Locate the cell with the specified text and output its [X, Y] center coordinate. 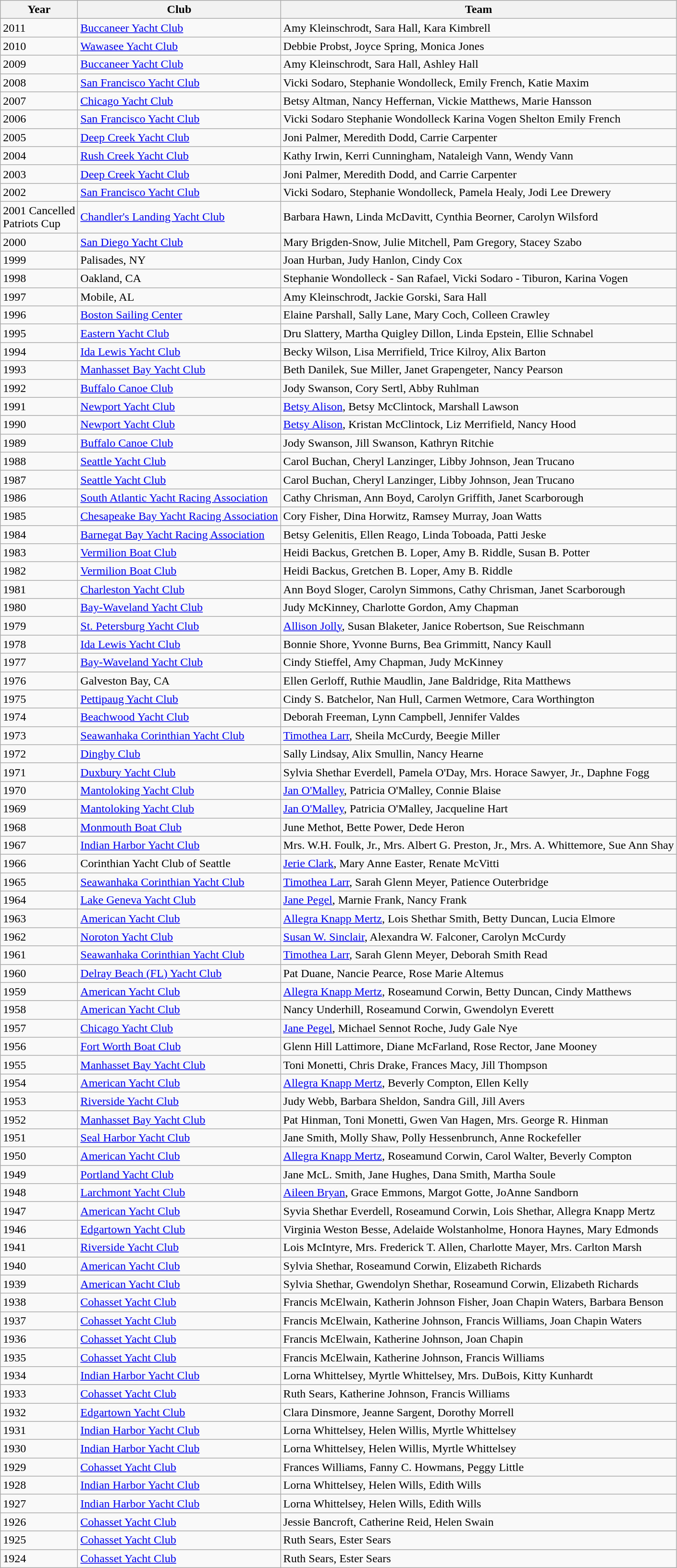
Dinghy Club [179, 754]
1969 [39, 808]
1963 [39, 919]
2002 [39, 192]
1990 [39, 425]
1983 [39, 553]
1931 [39, 1431]
Lorna Whittelsey, Myrtle Whittelsey, Mrs. DuBois, Kitty Kunhardt [479, 1375]
1924 [39, 1558]
1968 [39, 827]
Barbara Hawn, Linda McDavitt, Cynthia Beorner, Carolyn Wilsford [479, 217]
Stephanie Wondolleck - San Rafael, Vicki Sodaro - Tiburon, Karina Vogen [479, 279]
1975 [39, 699]
2011 [39, 28]
1930 [39, 1449]
1995 [39, 333]
Corinthian Yacht Club of Seattle [179, 864]
2004 [39, 156]
1986 [39, 498]
2005 [39, 137]
1966 [39, 864]
Jessie Bancroft, Catherine Reid, Helen Swain [479, 1522]
Year [39, 10]
Chesapeake Bay Yacht Racing Association [179, 516]
1957 [39, 1028]
1971 [39, 772]
Lake Geneva Yacht Club [179, 900]
Vicki Sodaro Stephanie Wondolleck Karina Vogen Shelton Emily French [479, 119]
Francis McElwain, Katherin Johnson Fisher, Joan Chapin Waters, Barbara Benson [479, 1302]
Mrs. W.H. Foulk, Jr., Mrs. Albert G. Preston, Jr., Mrs. A. Whittemore, Sue Ann Shay [479, 845]
Bonnie Shore, Yvonne Burns, Bea Grimmitt, Nancy Kaull [479, 644]
St. Petersburg Yacht Club [179, 626]
Vicki Sodaro, Stephanie Wondolleck, Pamela Healy, Jodi Lee Drewery [479, 192]
Betsy Altman, Nancy Heffernan, Vickie Matthews, Marie Hansson [479, 101]
2008 [39, 83]
2009 [39, 64]
1974 [39, 717]
Sally Lindsay, Alix Smullin, Nancy Hearne [479, 754]
1972 [39, 754]
Joni Palmer, Meredith Dodd, and Carrie Carpenter [479, 174]
Timothea Larr, Sarah Glenn Meyer, Patience Outerbridge [479, 882]
1991 [39, 406]
Oakland, CA [179, 279]
Francis McElwain, Katherine Johnson, Joan Chapin [479, 1339]
Allegra Knapp Mertz, Beverly Compton, Ellen Kelly [479, 1083]
1970 [39, 790]
Frances Williams, Fanny C. Howmans, Peggy Little [479, 1467]
Susan W. Sinclair, Alexandra W. Falconer, Carolyn McCurdy [479, 937]
Jane McL. Smith, Jane Hughes, Dana Smith, Martha Soule [479, 1175]
Delray Beach (FL) Yacht Club [179, 973]
1965 [39, 882]
Palisades, NY [179, 260]
Betsy Alison, Betsy McClintock, Marshall Lawson [479, 406]
Virginia Weston Besse, Adelaide Wolstanholme, Honora Haynes, Mary Edmonds [479, 1229]
Pat Duane, Nancie Pearce, Rose Marie Altemus [479, 973]
1976 [39, 681]
Judy Webb, Barbara Sheldon, Sandra Gill, Jill Avers [479, 1101]
1993 [39, 370]
Jerie Clark, Mary Anne Easter, Renate McVitti [479, 864]
Seal Harbor Yacht Club [179, 1138]
1932 [39, 1412]
Debbie Probst, Joyce Spring, Monica Jones [479, 46]
Wawasee Yacht Club [179, 46]
Team [479, 10]
Jane Pegel, Marnie Frank, Nancy Frank [479, 900]
Mobile, AL [179, 297]
1928 [39, 1485]
Ann Boyd Sloger, Carolyn Simmons, Cathy Chrisman, Janet Scarborough [479, 589]
San Diego Yacht Club [179, 242]
Betsy Gelenitis, Ellen Reago, Linda Toboada, Patti Jeske [479, 535]
1984 [39, 535]
2003 [39, 174]
2001 CancelledPatriots Cup [39, 217]
1929 [39, 1467]
Heidi Backus, Gretchen B. Loper, Amy B. Riddle, Susan B. Potter [479, 553]
Timothea Larr, Sheila McCurdy, Beegie Miller [479, 735]
Jan O'Malley, Patricia O'Malley, Jacqueline Hart [479, 808]
Pat Hinman, Toni Monetti, Gwen Van Hagen, Mrs. George R. Hinman [479, 1120]
Nancy Underhill, Roseamund Corwin, Gwendolyn Everett [479, 1010]
1964 [39, 900]
Allegra Knapp Mertz, Roseamund Corwin, Betty Duncan, Cindy Matthews [479, 992]
1947 [39, 1211]
Elaine Parshall, Sally Lane, Mary Coch, Colleen Crawley [479, 315]
1946 [39, 1229]
1951 [39, 1138]
Larchmont Yacht Club [179, 1193]
1949 [39, 1175]
Galveston Bay, CA [179, 681]
1933 [39, 1394]
Monmouth Boat Club [179, 827]
1997 [39, 297]
1939 [39, 1284]
1935 [39, 1357]
Duxbury Yacht Club [179, 772]
Amy Kleinschrodt, Sara Hall, Ashley Hall [479, 64]
Becky Wilson, Lisa Merrifield, Trice Kilroy, Alix Barton [479, 352]
1956 [39, 1046]
1961 [39, 955]
1950 [39, 1156]
Eastern Yacht Club [179, 333]
Aileen Bryan, Grace Emmons, Margot Gotte, JoAnne Sandborn [479, 1193]
Allegra Knapp Mertz, Lois Shethar Smith, Betty Duncan, Lucia Elmore [479, 919]
1958 [39, 1010]
Deborah Freeman, Lynn Campbell, Jennifer Valdes [479, 717]
Sylvia Shethar, Gwendolyn Shethar, Roseamund Corwin, Elizabeth Richards [479, 1284]
Beachwood Yacht Club [179, 717]
1934 [39, 1375]
Kathy Irwin, Kerri Cunningham, Nataleigh Vann, Wendy Vann [479, 156]
Vicki Sodaro, Stephanie Wondolleck, Emily French, Katie Maxim [479, 83]
Joni Palmer, Meredith Dodd, Carrie Carpenter [479, 137]
1981 [39, 589]
Francis McElwain, Katherine Johnson, Francis Williams [479, 1357]
Rush Creek Yacht Club [179, 156]
Cindy Stieffel, Amy Chapman, Judy McKinney [479, 662]
Cindy S. Batchelor, Nan Hull, Carmen Wetmore, Cara Worthington [479, 699]
1967 [39, 845]
1936 [39, 1339]
1952 [39, 1120]
Pettipaug Yacht Club [179, 699]
1977 [39, 662]
Lois McIntyre, Mrs. Frederick T. Allen, Charlotte Mayer, Mrs. Carlton Marsh [479, 1248]
1940 [39, 1266]
1941 [39, 1248]
1987 [39, 479]
South Atlantic Yacht Racing Association [179, 498]
Noroton Yacht Club [179, 937]
1948 [39, 1193]
Barnegat Bay Yacht Racing Association [179, 535]
Portland Yacht Club [179, 1175]
1988 [39, 461]
1954 [39, 1083]
Allison Jolly, Susan Blaketer, Janice Robertson, Sue Reischmann [479, 626]
2000 [39, 242]
2006 [39, 119]
2010 [39, 46]
1925 [39, 1540]
June Methot, Bette Power, Dede Heron [479, 827]
Jane Smith, Molly Shaw, Polly Hessenbrunch, Anne Rockefeller [479, 1138]
1973 [39, 735]
1985 [39, 516]
Timothea Larr, Sarah Glenn Meyer, Deborah Smith Read [479, 955]
1982 [39, 571]
Club [179, 10]
1996 [39, 315]
Syvia Shethar Everdell, Roseamund Corwin, Lois Shethar, Allegra Knapp Mertz [479, 1211]
Jan O'Malley, Patricia O'Malley, Connie Blaise [479, 790]
Jody Swanson, Cory Sertl, Abby Ruhlman [479, 388]
Sylvia Shethar, Roseamund Corwin, Elizabeth Richards [479, 1266]
1989 [39, 443]
1959 [39, 992]
Amy Kleinschrodt, Sara Hall, Kara Kimbrell [479, 28]
Betsy Alison, Kristan McClintock, Liz Merrifield, Nancy Hood [479, 425]
1927 [39, 1504]
1962 [39, 937]
Charleston Yacht Club [179, 589]
Fort Worth Boat Club [179, 1046]
1994 [39, 352]
1953 [39, 1101]
Heidi Backus, Gretchen B. Loper, Amy B. Riddle [479, 571]
Glenn Hill Lattimore, Diane McFarland, Rose Rector, Jane Mooney [479, 1046]
Chandler's Landing Yacht Club [179, 217]
Jane Pegel, Michael Sennot Roche, Judy Gale Nye [479, 1028]
1980 [39, 608]
Mary Brigden-Snow, Julie Mitchell, Pam Gregory, Stacey Szabo [479, 242]
Cathy Chrisman, Ann Boyd, Carolyn Griffith, Janet Scarborough [479, 498]
1955 [39, 1065]
Ruth Sears, Katherine Johnson, Francis Williams [479, 1394]
Joan Hurban, Judy Hanlon, Cindy Cox [479, 260]
Judy McKinney, Charlotte Gordon, Amy Chapman [479, 608]
Dru Slattery, Martha Quigley Dillon, Linda Epstein, Ellie Schnabel [479, 333]
1998 [39, 279]
Francis McElwain, Katherine Johnson, Francis Williams, Joan Chapin Waters [479, 1321]
1937 [39, 1321]
1999 [39, 260]
1938 [39, 1302]
Sylvia Shethar Everdell, Pamela O'Day, Mrs. Horace Sawyer, Jr., Daphne Fogg [479, 772]
Amy Kleinschrodt, Jackie Gorski, Sara Hall [479, 297]
Cory Fisher, Dina Horwitz, Ramsey Murray, Joan Watts [479, 516]
1960 [39, 973]
1992 [39, 388]
Allegra Knapp Mertz, Roseamund Corwin, Carol Walter, Beverly Compton [479, 1156]
2007 [39, 101]
Toni Monetti, Chris Drake, Frances Macy, Jill Thompson [479, 1065]
Beth Danilek, Sue Miller, Janet Grapengeter, Nancy Pearson [479, 370]
1926 [39, 1522]
Ellen Gerloff, Ruthie Maudlin, Jane Baldridge, Rita Matthews [479, 681]
Clara Dinsmore, Jeanne Sargent, Dorothy Morrell [479, 1412]
Boston Sailing Center [179, 315]
Jody Swanson, Jill Swanson, Kathryn Ritchie [479, 443]
1978 [39, 644]
1979 [39, 626]
